Find where the given text appears and provide that cell's center as [X, Y] coordinate. 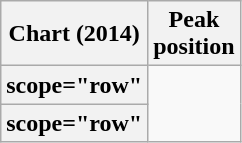
Peakposition [194, 34]
Chart (2014) [74, 34]
